Provide the [X, Y] coordinate of the cell's center where the given text is located.  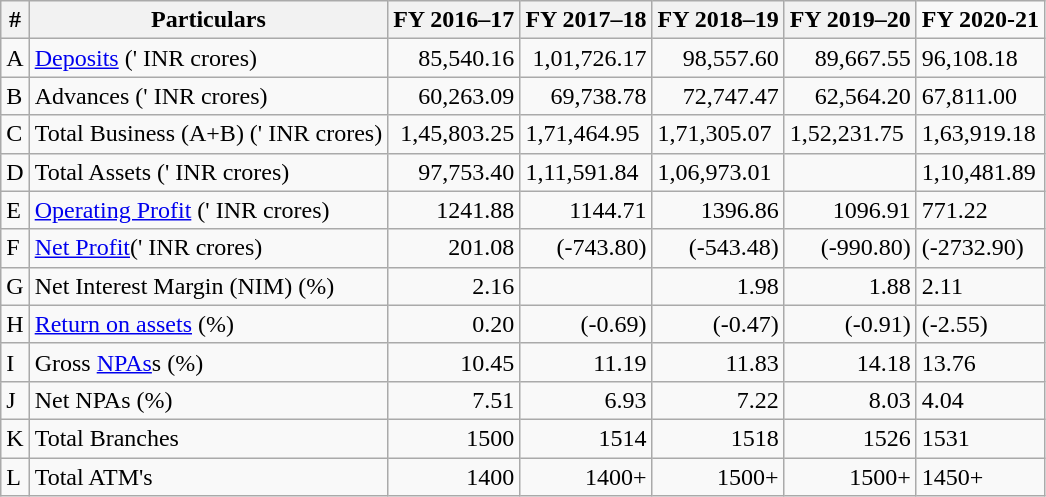
14.18 [850, 362]
Particulars [208, 20]
(-543.48) [718, 248]
Deposits (' INR crores) [208, 58]
72,747.47 [718, 96]
10.45 [454, 362]
I [15, 362]
11.83 [718, 362]
98,557.60 [718, 58]
96,108.18 [980, 58]
11.19 [586, 362]
1,45,803.25 [454, 134]
1500 [454, 438]
Net NPAs (%) [208, 400]
69,738.78 [586, 96]
FY 2017–18 [586, 20]
2.16 [454, 286]
(-0.69) [586, 324]
7.51 [454, 400]
(-2.55) [980, 324]
1.88 [850, 286]
1450+ [980, 477]
Net Interest Margin (NIM) (%) [208, 286]
Operating Profit (' INR crores) [208, 210]
62,564.20 [850, 96]
(-743.80) [586, 248]
Net Profit(' INR crores) [208, 248]
89,667.55 [850, 58]
(-0.47) [718, 324]
60,263.09 [454, 96]
Total Assets (' INR crores) [208, 172]
# [15, 20]
1,71,305.07 [718, 134]
67,811.00 [980, 96]
1526 [850, 438]
(-2732.90) [980, 248]
B [15, 96]
Gross NPAss (%) [208, 362]
6.93 [586, 400]
Return on assets (%) [208, 324]
1.98 [718, 286]
1,71,464.95 [586, 134]
1,52,231.75 [850, 134]
8.03 [850, 400]
1,63,919.18 [980, 134]
L [15, 477]
F [15, 248]
E [15, 210]
2.11 [980, 286]
J [15, 400]
1396.86 [718, 210]
1241.88 [454, 210]
1400 [454, 477]
Total Branches [208, 438]
1,06,973.01 [718, 172]
1096.91 [850, 210]
85,540.16 [454, 58]
1,11,591.84 [586, 172]
FY 2018–19 [718, 20]
(-990.80) [850, 248]
G [15, 286]
97,753.40 [454, 172]
0.20 [454, 324]
7.22 [718, 400]
1,01,726.17 [586, 58]
FY 2019–20 [850, 20]
H [15, 324]
201.08 [454, 248]
D [15, 172]
Total ATM's [208, 477]
771.22 [980, 210]
FY 2020-21 [980, 20]
(-0.91) [850, 324]
1,10,481.89 [980, 172]
1400+ [586, 477]
13.76 [980, 362]
1144.71 [586, 210]
Total Business (A+B) (' INR crores) [208, 134]
1531 [980, 438]
A [15, 58]
C [15, 134]
K [15, 438]
FY 2016–17 [454, 20]
Advances (' INR crores) [208, 96]
4.04 [980, 400]
1514 [586, 438]
1518 [718, 438]
